Locate the cell with the specified text and output its [x, y] center coordinate. 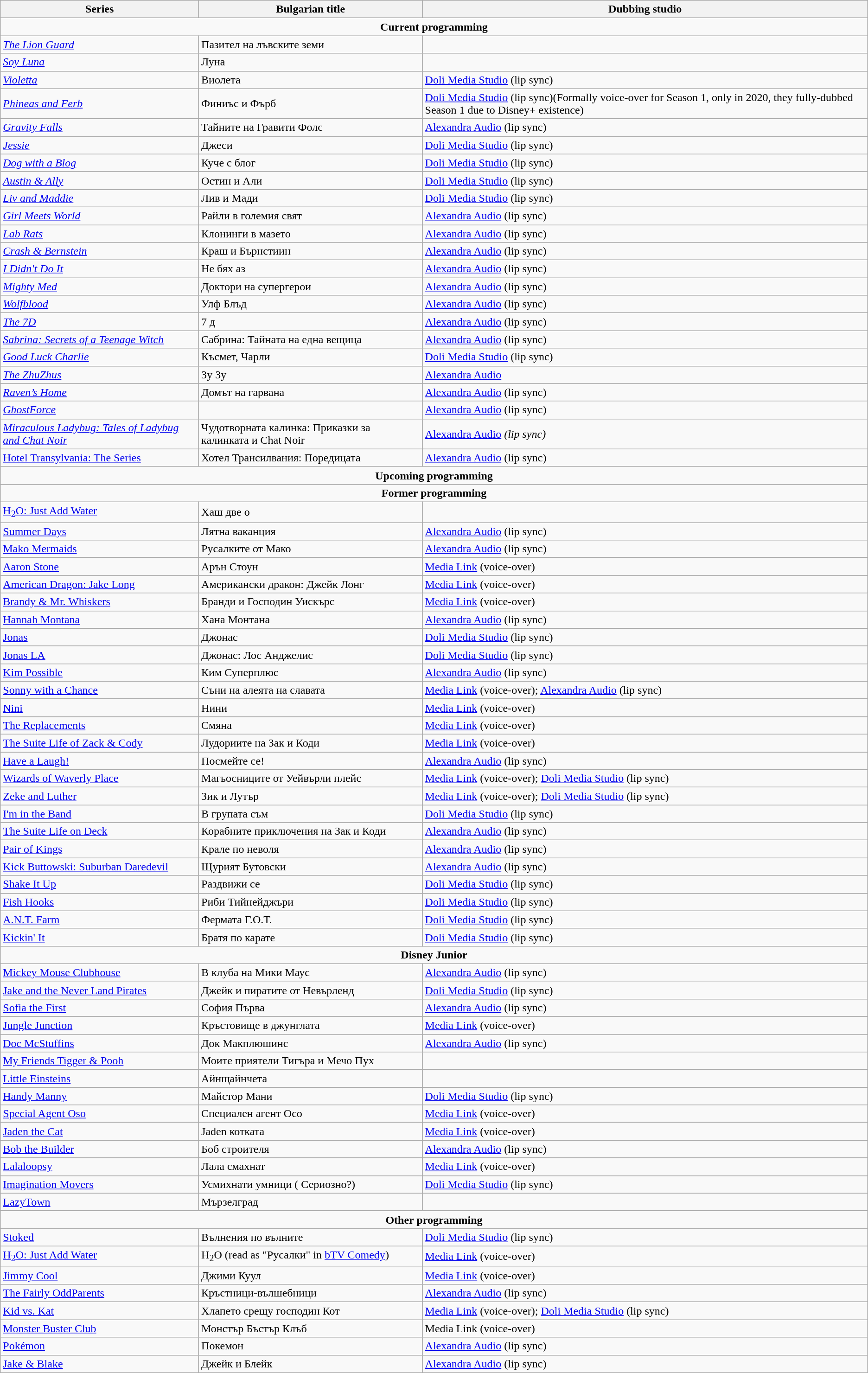
Не бях аз [311, 269]
Sofia the First [100, 1008]
Зик и Лутър [311, 796]
Фермата Г.О.Т. [311, 920]
Лятна ваканция [311, 531]
Крале по неволя [311, 849]
Series [100, 9]
Бранди и Господин Уискърс [311, 602]
Остин и Али [311, 180]
Mickey Mouse Clubhouse [100, 972]
Краш и Бърнстиин [311, 251]
Sabrina: Secrets of a Teenage Witch [100, 339]
Майстор Мани [311, 1096]
Shake It Up [100, 884]
Jungle Junction [100, 1026]
The Replacements [100, 725]
Jonas LA [100, 655]
Съни на алеята на славата [311, 690]
Корабните приключения на Зак и Коди [311, 831]
Моите приятели Тигъра и Мечо Пух [311, 1061]
Imagination Movers [100, 1184]
Jessie [100, 145]
Куче с блог [311, 163]
Alexandra Audio [645, 375]
Bob the Builder [100, 1149]
The Suite Life of Zack & Cody [100, 743]
Miraculous Ladybug: Tales of Ladybug and Chat Noir [100, 434]
Hotel Transylvania: The Series [100, 458]
Girl Meets World [100, 216]
Риби Тийнейджъри [311, 902]
The Fairly OddParents [100, 1293]
Jaden the Cat [100, 1131]
Hannah Montana [100, 619]
American Dragon: Jake Long [100, 584]
Jimmy Cool [100, 1276]
Ким Суперплюс [311, 672]
H2O (read as "Русалки" in bTV Comedy) [311, 1256]
В групата съм [311, 814]
Домът на гарвана [311, 392]
Kid vs. Kat [100, 1311]
Пазител на лъвските земи [311, 45]
Джонас: Лос Анджелис [311, 655]
Хлапето срещу господин Кот [311, 1311]
Jake and the Never Land Pirates [100, 990]
Lalaloopsy [100, 1167]
Вълнения по вълните [311, 1237]
Арън Стоун [311, 567]
Jaden котката [311, 1131]
Other programming [434, 1220]
Gravity Falls [100, 128]
Магьосниците от Уейвърли плейс [311, 779]
Pair of Kings [100, 849]
София Първа [311, 1008]
Mighty Med [100, 287]
Финиъс и Фърб [311, 104]
Lab Rats [100, 233]
Кръстници-вълшебници [311, 1293]
Upcoming programming [434, 475]
Brandy & Mr. Whiskers [100, 602]
The Suite Life on Deck [100, 831]
Смяна [311, 725]
Disney Junior [434, 955]
LazyTown [100, 1202]
Джими Куул [311, 1276]
Айнщайнчета [311, 1079]
Media Link (voice-over); Alexandra Audio (lip sync) [645, 690]
Доктори на супергерои [311, 287]
Raven’s Home [100, 392]
Тайните на Гравити Фолс [311, 128]
Усмихнати умници ( Сериозно?) [311, 1184]
Хотел Трансилвания: Поредицата [311, 458]
Summer Days [100, 531]
Посмейте се! [311, 761]
Чудотворната калинка: Приказки за калинката и Chat Noir [311, 434]
Dubbing studio [645, 9]
Монстър Бъстър Клъб [311, 1328]
Хана Монтана [311, 619]
Have a Laugh! [100, 761]
Сабрина: Тайната на една вещица [311, 339]
Good Luck Charlie [100, 357]
Мързелград [311, 1202]
Кръстовище в джунглата [311, 1026]
Former programming [434, 493]
Виолета [311, 80]
Austin & Ally [100, 180]
Братя по карате [311, 937]
Американски дракон: Джейк Лонг [311, 584]
Русалките от Мако [311, 549]
Pokémon [100, 1346]
Раздвижи се [311, 884]
Violetta [100, 80]
Wolfblood [100, 304]
Лала смахнат [311, 1167]
Лив и Мади [311, 198]
GhostForce [100, 410]
The ZhuZhus [100, 375]
Джонас [311, 637]
Kim Possible [100, 672]
Monster Buster Club [100, 1328]
Райли в големия свят [311, 216]
Зу Зу [311, 375]
Док Макплюшинс [311, 1043]
Crash & Bernstein [100, 251]
Liv and Maddie [100, 198]
Лудориите на Зак и Коди [311, 743]
Джеси [311, 145]
Късмет, Чарли [311, 357]
Kickin' It [100, 937]
Stoked [100, 1237]
Щурият Бутовски [311, 867]
Джейк и Блейк [311, 1364]
Jonas [100, 637]
Клонинги в мазето [311, 233]
I'm in the Band [100, 814]
The 7D [100, 322]
Little Einsteins [100, 1079]
Doc McStuffins [100, 1043]
A.N.T. Farm [100, 920]
Aaron Stone [100, 567]
Луна [311, 62]
I Didn't Do It [100, 269]
Special Agent Oso [100, 1114]
Sonny with a Chance [100, 690]
Нини [311, 708]
Хаш две о [311, 512]
Bulgarian title [311, 9]
Покемон [311, 1346]
Current programming [434, 27]
Mako Mermaids [100, 549]
Улф Блъд [311, 304]
7 д [311, 322]
Специален агент Осо [311, 1114]
Боб строителя [311, 1149]
Zeke and Luther [100, 796]
My Friends Tigger & Pooh [100, 1061]
The Lion Guard [100, 45]
Джейк и пиратите от Невърленд [311, 990]
Handy Manny [100, 1096]
Wizards of Waverly Place [100, 779]
В клуба на Мики Маус [311, 972]
Phineas and Ferb [100, 104]
Kick Buttowski: Suburban Daredevil [100, 867]
Jake & Blake [100, 1364]
Dog with a Blog [100, 163]
Nini [100, 708]
Soy Luna [100, 62]
Doli Media Studio (lip sync)(Formally voice-over for Season 1, only in 2020, they fully-dubbed Season 1 due to Disney+ existence) [645, 104]
Fish Hooks [100, 902]
